Determine the (x, y) coordinate at the center of the cell enclosing the given text.  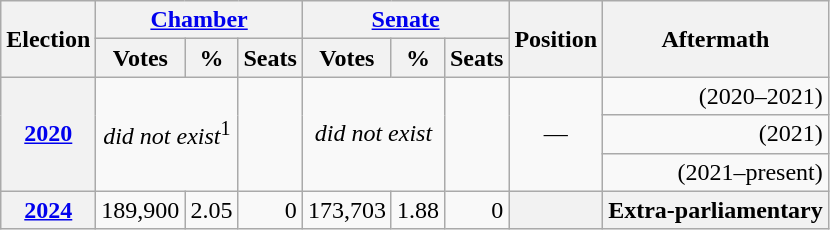
Aftermath (716, 39)
189,900 (140, 210)
(2020–2021) (716, 96)
1.88 (418, 210)
— (556, 134)
Election (48, 39)
(2021–present) (716, 172)
2024 (48, 210)
2.05 (212, 210)
173,703 (346, 210)
Senate (406, 20)
Extra-parliamentary (716, 210)
2020 (48, 134)
Chamber (200, 20)
did not exist1 (167, 134)
(2021) (716, 134)
Position (556, 39)
did not exist (373, 134)
